Extract the (x, y) coordinate from the center of the cell holding the provided text.  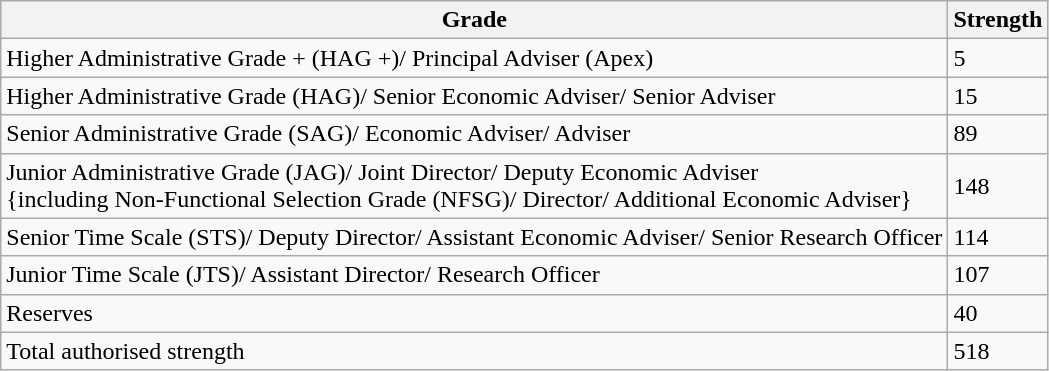
Higher Administrative Grade + (HAG +)/ Principal Adviser (Apex) (474, 58)
5 (998, 58)
Total authorised strength (474, 351)
Higher Administrative Grade (HAG)/ Senior Economic Adviser/ Senior Adviser (474, 96)
Senior Administrative Grade (SAG)/ Economic Adviser/ Adviser (474, 134)
15 (998, 96)
Grade (474, 20)
Reserves (474, 313)
148 (998, 186)
40 (998, 313)
518 (998, 351)
Strength (998, 20)
Senior Time Scale (STS)/ Deputy Director/ Assistant Economic Adviser/ Senior Research Officer (474, 237)
114 (998, 237)
89 (998, 134)
Junior Time Scale (JTS)/ Assistant Director/ Research Officer (474, 275)
107 (998, 275)
